Output the (X, Y) coordinate of the center of the cell containing the given text.  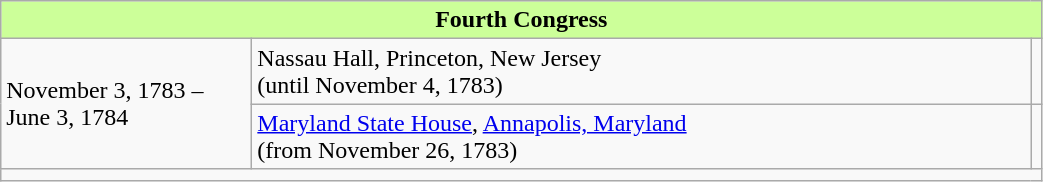
Maryland State House, Annapolis, Maryland(from November 26, 1783) (642, 136)
Fourth Congress (522, 20)
Nassau Hall, Princeton, New Jersey(until November 4, 1783) (642, 72)
November 3, 1783 –June 3, 1784 (126, 104)
